From the cell containing the given text, extract its center point as (x, y) coordinate. 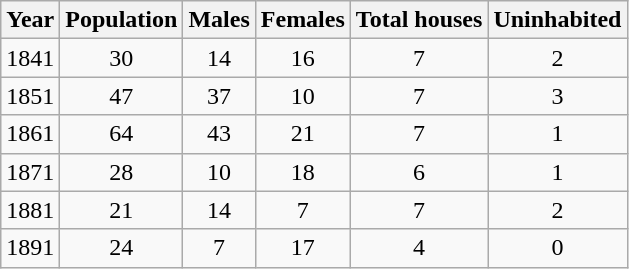
Uninhabited (558, 20)
4 (419, 248)
17 (302, 248)
28 (122, 172)
Population (122, 20)
1861 (30, 134)
3 (558, 96)
24 (122, 248)
43 (219, 134)
6 (419, 172)
37 (219, 96)
47 (122, 96)
30 (122, 58)
18 (302, 172)
1881 (30, 210)
16 (302, 58)
0 (558, 248)
1851 (30, 96)
Females (302, 20)
1841 (30, 58)
Total houses (419, 20)
Year (30, 20)
Males (219, 20)
1871 (30, 172)
1891 (30, 248)
64 (122, 134)
